Identify which cell holds the provided text, then report its (X, Y) central coordinate. 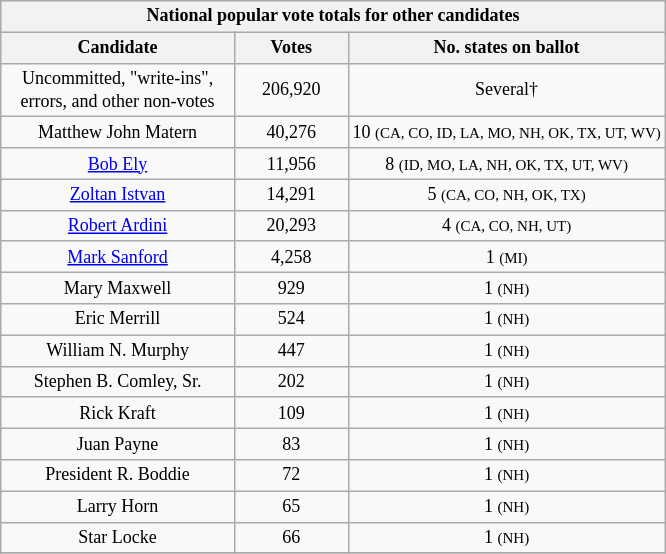
Uncommitted, "write-ins", errors, and other non-votes (118, 90)
5 (CA, CO, NH, OK, TX) (506, 194)
1 (MI) (506, 256)
Stephen B. Comley, Sr. (118, 382)
Votes (291, 48)
72 (291, 476)
Juan Payne (118, 444)
202 (291, 382)
Several† (506, 90)
66 (291, 538)
Mary Maxwell (118, 288)
11,956 (291, 164)
14,291 (291, 194)
40,276 (291, 132)
No. states on ballot (506, 48)
Rick Kraft (118, 412)
Eric Merrill (118, 320)
Robert Ardini (118, 226)
President R. Boddie (118, 476)
65 (291, 506)
Zoltan Istvan (118, 194)
4 (CA, CO, NH, UT) (506, 226)
206,920 (291, 90)
929 (291, 288)
109 (291, 412)
447 (291, 350)
Mark Sanford (118, 256)
Larry Horn (118, 506)
20,293 (291, 226)
83 (291, 444)
William N. Murphy (118, 350)
4,258 (291, 256)
Star Locke (118, 538)
Candidate (118, 48)
8 (ID, MO, LA, NH, OK, TX, UT, WV) (506, 164)
10 (CA, CO, ID, LA, MO, NH, OK, TX, UT, WV) (506, 132)
524 (291, 320)
Bob Ely (118, 164)
National popular vote totals for other candidates (333, 16)
Matthew John Matern (118, 132)
